Determine the (x, y) coordinate at the center of the cell enclosing the given text.  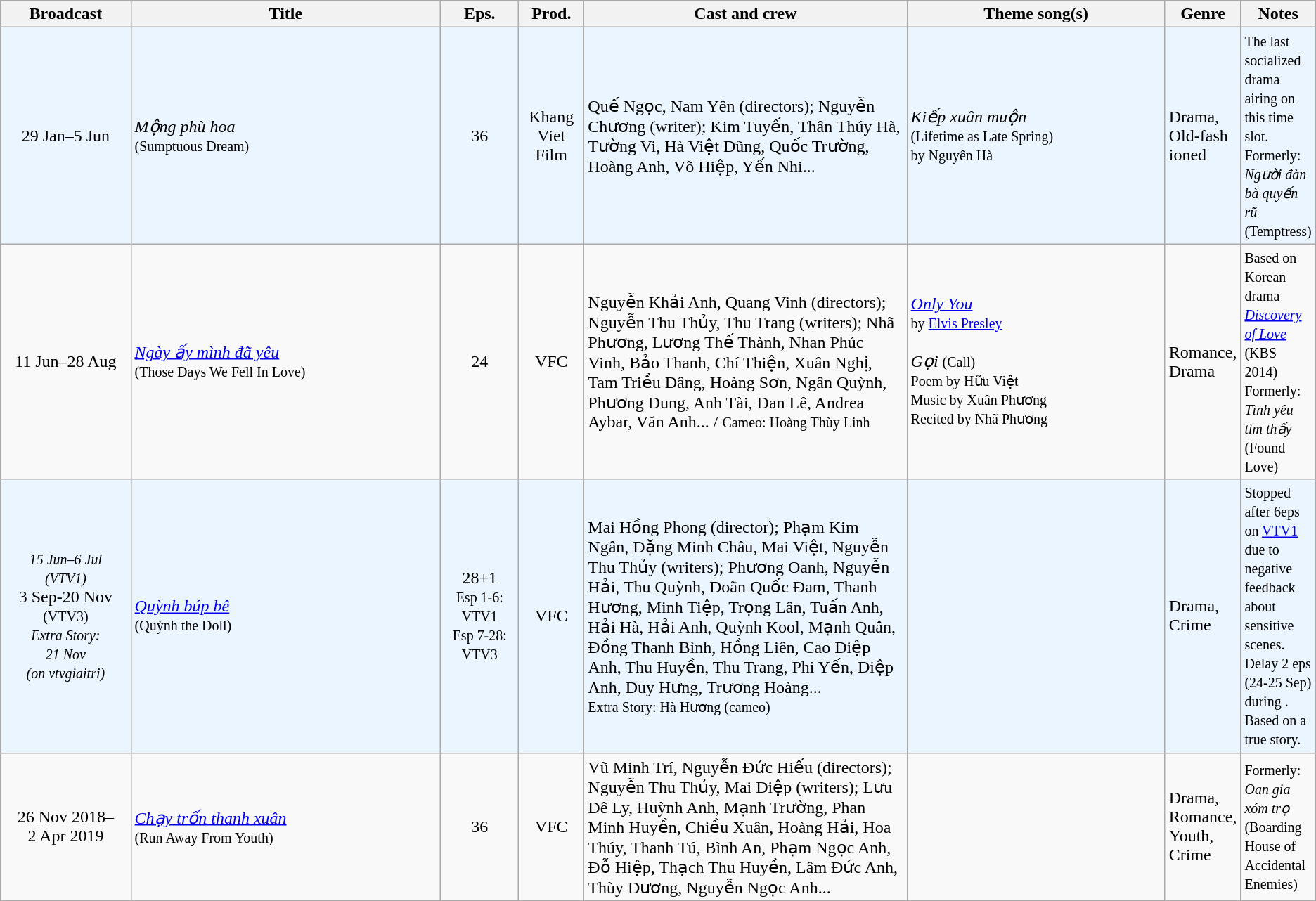
Cast and crew (745, 14)
Based on Korean drama Discovery of Love (KBS 2014)Formerly: Tình yêu tìm thấy(Found Love) (1278, 361)
Genre (1203, 14)
Quế Ngọc, Nam Yên (directors); Nguyễn Chương (writer); Kim Tuyến, Thân Thúy Hà, Tường Vi, Hà Việt Dũng, Quốc Trường, Hoàng Anh, Võ Hiệp, Yến Nhi... (745, 136)
24 (479, 361)
15 Jun–6 Jul(VTV1)3 Sep-20 Nov(VTV3)Extra Story:21 Nov(on vtvgiaitri) (66, 616)
Title (285, 14)
26 Nov 2018–2 Apr 2019 (66, 827)
Drama, Old-fash ioned (1203, 136)
Prod. (551, 14)
Ngày ấy mình đã yêu (Those Days We Fell In Love) (285, 361)
Kiếp xuân muộn (Lifetime as Late Spring)by Nguyên Hà (1036, 136)
Romance, Drama (1203, 361)
Eps. (479, 14)
Formerly: Oan gia xóm trọ (Boarding House of Accidental Enemies) (1278, 827)
11 Jun–28 Aug (66, 361)
29 Jan–5 Jun (66, 136)
Only You by Elvis PresleyGọi (Call)Poem by Hữu ViệtMusic by Xuân PhươngRecited by Nhã Phương (1036, 361)
Drama, Crime (1203, 616)
Chạy trốn thanh xuân (Run Away From Youth) (285, 827)
Quỳnh búp bê (Quỳnh the Doll) (285, 616)
Khang Viet Film (551, 136)
Theme song(s) (1036, 14)
Stopped after 6eps on VTV1 due to negative feedback about sensitive scenes.Delay 2 eps (24-25 Sep) during .Based on a true story. (1278, 616)
Broadcast (66, 14)
Mộng phù hoa (Sumptuous Dream) (285, 136)
28+1Esp 1-6: VTV1Esp 7-28: VTV3 (479, 616)
The last socialized drama airing on this time slot.Formerly: Người đàn bà quyến rũ(Temptress) (1278, 136)
Drama, Romance, Youth, Crime (1203, 827)
Notes (1278, 14)
